For the text-containing cell, return its midpoint in [x, y] coordinate format. 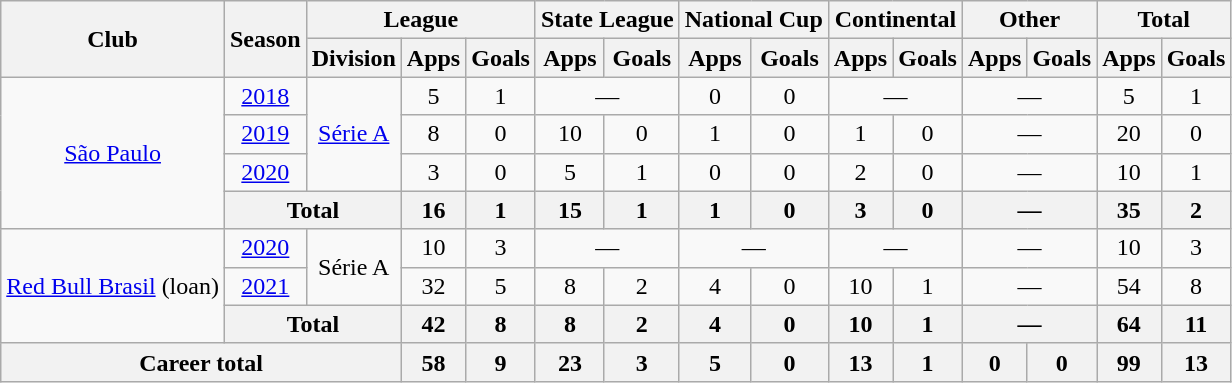
35 [1129, 210]
11 [1196, 324]
2018 [265, 96]
Season [265, 39]
32 [433, 286]
2021 [265, 286]
State League [607, 20]
Continental [895, 20]
2019 [265, 134]
99 [1129, 362]
League [420, 20]
Club [113, 39]
20 [1129, 134]
64 [1129, 324]
9 [501, 362]
Other [1029, 20]
National Cup [754, 20]
16 [433, 210]
58 [433, 362]
54 [1129, 286]
23 [570, 362]
42 [433, 324]
São Paulo [113, 153]
Red Bull Brasil (loan) [113, 286]
Career total [202, 362]
15 [570, 210]
Division [354, 58]
